Output the [x, y] coordinate of the center of the cell containing the given text.  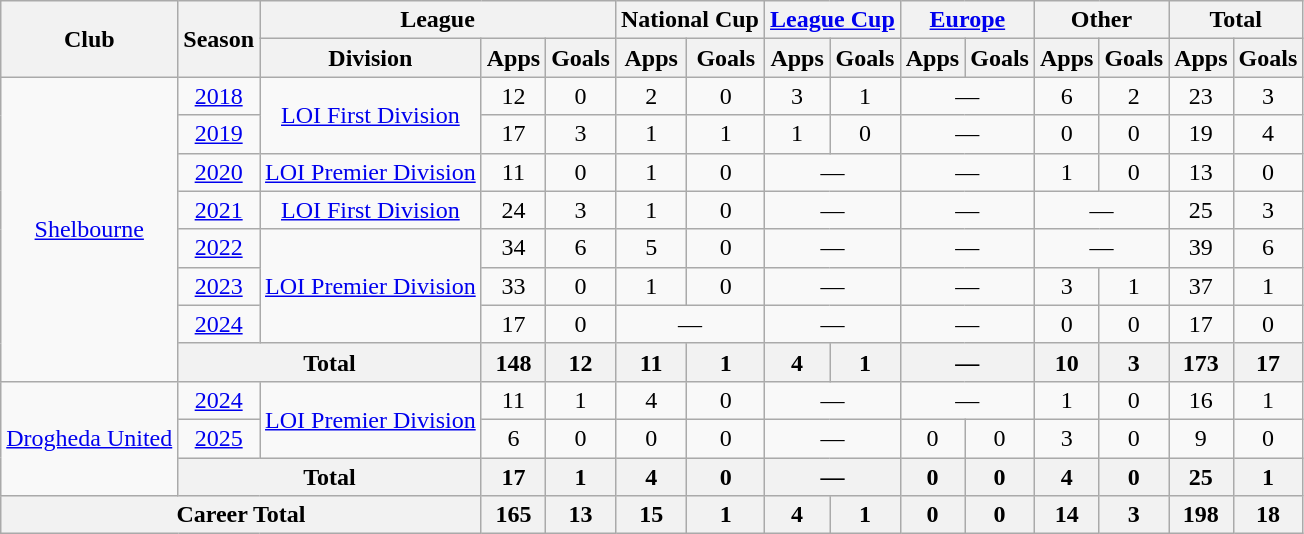
Drogheda United [90, 438]
Shelbourne [90, 229]
24 [513, 210]
2022 [219, 248]
2019 [219, 134]
33 [513, 286]
15 [651, 515]
National Cup [690, 20]
39 [1201, 248]
League Cup [833, 20]
37 [1201, 286]
23 [1201, 96]
Club [90, 39]
10 [1066, 362]
148 [513, 362]
2018 [219, 96]
198 [1201, 515]
19 [1201, 134]
2023 [219, 286]
173 [1201, 362]
League [438, 20]
Season [219, 39]
2020 [219, 172]
Europe [967, 20]
Division [371, 58]
2021 [219, 210]
5 [651, 248]
18 [1268, 515]
16 [1201, 400]
9 [1201, 438]
2025 [219, 438]
165 [513, 515]
Career Total [241, 515]
14 [1066, 515]
34 [513, 248]
Other [1101, 20]
